Locate the cell with the specified text and output its [x, y] center coordinate. 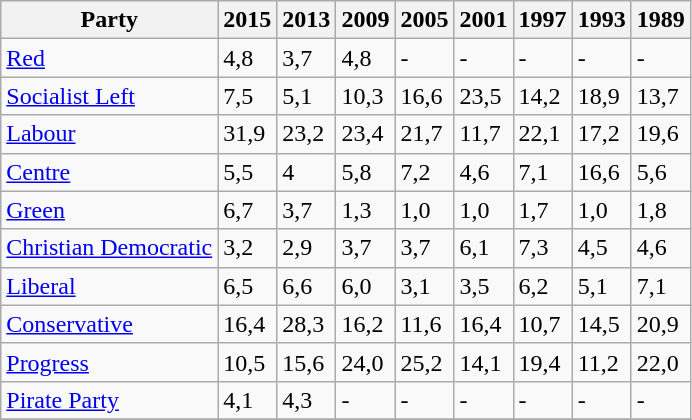
1997 [542, 20]
15,6 [306, 362]
4,3 [306, 400]
Liberal [110, 286]
23,2 [306, 134]
5,8 [366, 172]
4,5 [602, 248]
5,6 [660, 172]
4,1 [248, 400]
28,3 [306, 324]
6,7 [248, 210]
1993 [602, 20]
22,0 [660, 362]
19,6 [660, 134]
4 [306, 172]
Progress [110, 362]
24,0 [366, 362]
Socialist Left [110, 96]
2009 [366, 20]
11,6 [424, 324]
23,5 [484, 96]
1,8 [660, 210]
6,2 [542, 286]
Pirate Party [110, 400]
Green [110, 210]
Red [110, 58]
7,2 [424, 172]
Centre [110, 172]
6,5 [248, 286]
5,5 [248, 172]
1,7 [542, 210]
11,7 [484, 134]
19,4 [542, 362]
11,2 [602, 362]
10,3 [366, 96]
7,5 [248, 96]
6,1 [484, 248]
Party [110, 20]
Christian Democratic [110, 248]
6,6 [306, 286]
2013 [306, 20]
6,0 [366, 286]
13,7 [660, 96]
31,9 [248, 134]
Labour [110, 134]
14,5 [602, 324]
10,7 [542, 324]
25,2 [424, 362]
3,5 [484, 286]
14,2 [542, 96]
Conservative [110, 324]
3,2 [248, 248]
2,9 [306, 248]
2005 [424, 20]
7,3 [542, 248]
1989 [660, 20]
3,1 [424, 286]
18,9 [602, 96]
17,2 [602, 134]
2001 [484, 20]
21,7 [424, 134]
22,1 [542, 134]
10,5 [248, 362]
14,1 [484, 362]
1,3 [366, 210]
20,9 [660, 324]
2015 [248, 20]
23,4 [366, 134]
16,2 [366, 324]
